Provide the (x, y) coordinate of the cell's center where the given text is located.  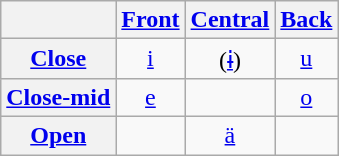
Back (306, 20)
i (150, 59)
Close (58, 59)
u (306, 59)
(ɨ) (230, 59)
o (306, 97)
Central (230, 20)
Front (150, 20)
Open (58, 135)
e (150, 97)
ä (230, 135)
Close-mid (58, 97)
